Return [X, Y] of the center of cell containing provided text 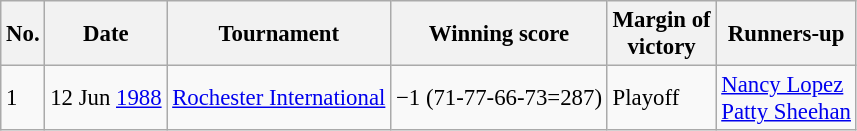
−1 (71-77-66-73=287) [500, 98]
12 Jun 1988 [106, 98]
Nancy Lopez Patty Sheehan [786, 98]
Playoff [662, 98]
Margin ofvictory [662, 34]
Winning score [500, 34]
Date [106, 34]
1 [23, 98]
Runners-up [786, 34]
Tournament [279, 34]
No. [23, 34]
Rochester International [279, 98]
